Detect which cell encompasses the target text, then output its (x, y) center coordinate. 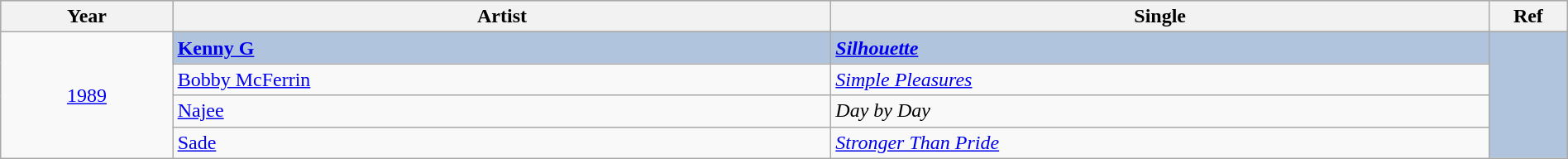
Year (87, 17)
Day by Day (1160, 111)
Ref (1528, 17)
Stronger Than Pride (1160, 142)
Najee (502, 111)
Bobby McFerrin (502, 79)
Single (1160, 17)
Kenny G (502, 48)
Sade (502, 142)
Simple Pleasures (1160, 79)
Artist (502, 17)
Silhouette (1160, 48)
1989 (87, 95)
